From the cell containing the given text, extract its center point as [x, y] coordinate. 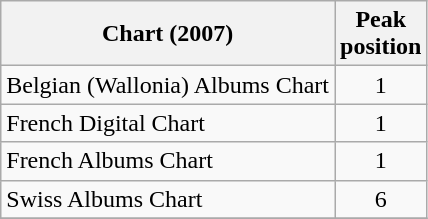
6 [380, 199]
Swiss Albums Chart [168, 199]
French Albums Chart [168, 161]
Peakposition [380, 34]
Belgian (Wallonia) Albums Chart [168, 85]
French Digital Chart [168, 123]
Chart (2007) [168, 34]
